Determine the [X, Y] coordinate at the center of the cell enclosing the given text.  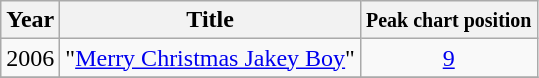
"Merry Christmas Jakey Boy" [210, 58]
Year [30, 20]
2006 [30, 58]
9 [448, 58]
Title [210, 20]
Peak chart position [448, 20]
